For the text-containing cell, return its midpoint in [x, y] coordinate format. 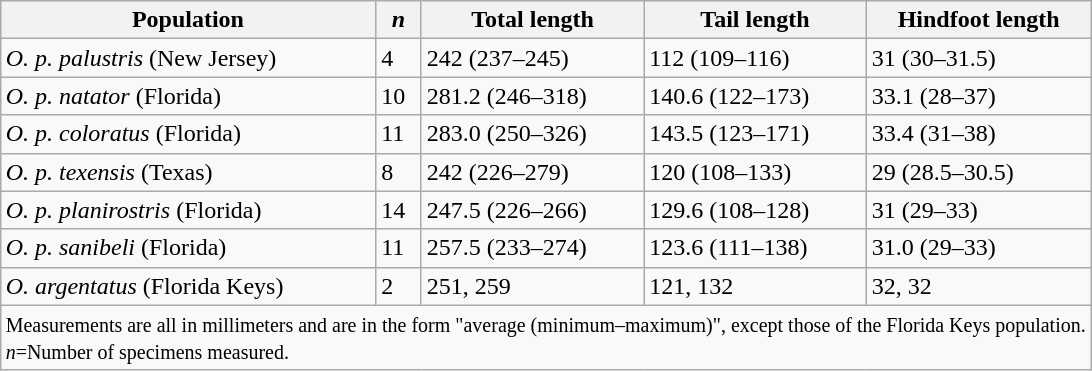
O. p. natator (Florida) [188, 96]
14 [399, 210]
8 [399, 172]
121, 132 [755, 286]
Population [188, 20]
283.0 (250–326) [532, 134]
31.0 (29–33) [978, 248]
31 (30–31.5) [978, 58]
2 [399, 286]
32, 32 [978, 286]
140.6 (122–173) [755, 96]
4 [399, 58]
O. argentatus (Florida Keys) [188, 286]
O. p. sanibeli (Florida) [188, 248]
123.6 (111–138) [755, 248]
247.5 (226–266) [532, 210]
257.5 (233–274) [532, 248]
10 [399, 96]
29 (28.5–30.5) [978, 172]
251, 259 [532, 286]
Total length [532, 20]
O. p. palustris (New Jersey) [188, 58]
O. p. planirostris (Florida) [188, 210]
Hindfoot length [978, 20]
33.4 (31–38) [978, 134]
Tail length [755, 20]
120 (108–133) [755, 172]
242 (226–279) [532, 172]
O. p. texensis (Texas) [188, 172]
n [399, 20]
143.5 (123–171) [755, 134]
129.6 (108–128) [755, 210]
O. p. coloratus (Florida) [188, 134]
112 (109–116) [755, 58]
31 (29–33) [978, 210]
281.2 (246–318) [532, 96]
33.1 (28–37) [978, 96]
242 (237–245) [532, 58]
